For the text-containing cell, return its midpoint in (X, Y) coordinate format. 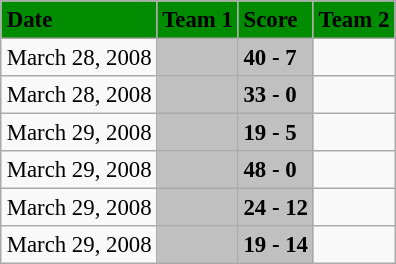
Score (276, 20)
Team 1 (198, 20)
19 - 14 (276, 245)
Date (78, 20)
19 - 5 (276, 133)
24 - 12 (276, 208)
48 - 0 (276, 170)
Team 2 (354, 20)
40 - 7 (276, 57)
33 - 0 (276, 95)
